Pinpoint the cell where the given text exists, returning its [X, Y] midpoint coordinate. 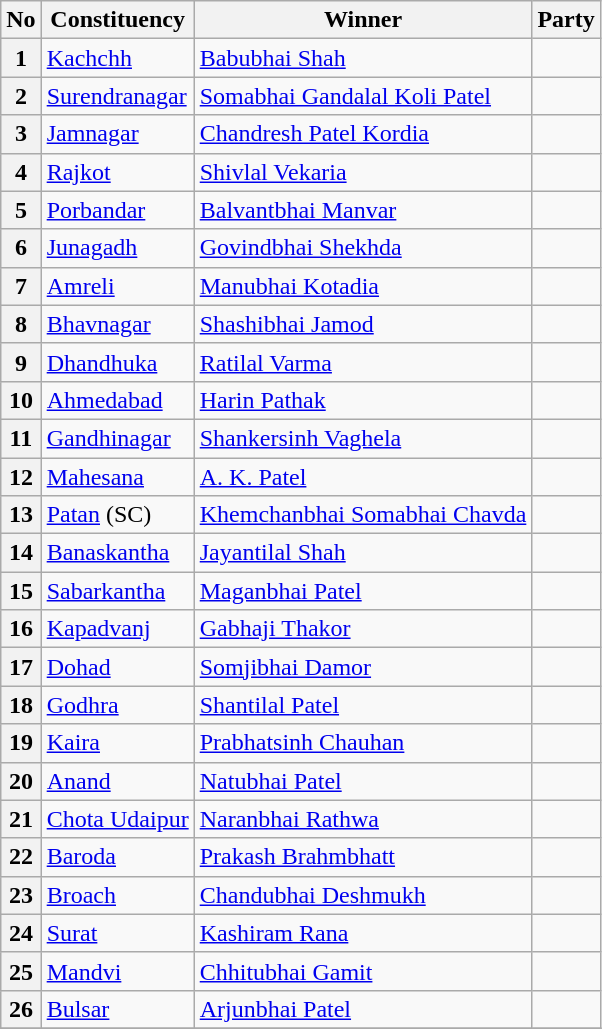
Ahmedabad [118, 400]
Winner [363, 20]
Rajkot [118, 172]
A. K. Patel [363, 477]
21 [21, 819]
No [21, 20]
Chota Udaipur [118, 819]
Chhitubhai Gamit [363, 971]
Shankersinh Vaghela [363, 438]
Maganbhai Patel [363, 591]
Natubhai Patel [363, 781]
Broach [118, 895]
14 [21, 553]
Surat [118, 933]
8 [21, 324]
23 [21, 895]
Manubhai Kotadia [363, 286]
6 [21, 248]
Jamnagar [118, 134]
Bulsar [118, 1009]
17 [21, 667]
11 [21, 438]
Ratilal Varma [363, 362]
Kapadvanj [118, 629]
Anand [118, 781]
Junagadh [118, 248]
Mandvi [118, 971]
Harin Pathak [363, 400]
9 [21, 362]
Godhra [118, 705]
1 [21, 58]
Jayantilal Shah [363, 553]
Party [566, 20]
15 [21, 591]
Kachchh [118, 58]
24 [21, 933]
Balvantbhai Manvar [363, 210]
Porbandar [118, 210]
Baroda [118, 857]
Constituency [118, 20]
7 [21, 286]
Kaira [118, 743]
Somjibhai Damor [363, 667]
5 [21, 210]
Mahesana [118, 477]
Chandresh Patel Kordia [363, 134]
Amreli [118, 286]
Prakash Brahmbhatt [363, 857]
2 [21, 96]
Babubhai Shah [363, 58]
Prabhatsinh Chauhan [363, 743]
Gabhaji Thakor [363, 629]
Somabhai Gandalal Koli Patel [363, 96]
16 [21, 629]
26 [21, 1009]
Dhandhuka [118, 362]
Sabarkantha [118, 591]
Shashibhai Jamod [363, 324]
20 [21, 781]
Gandhinagar [118, 438]
25 [21, 971]
Kashiram Rana [363, 933]
4 [21, 172]
10 [21, 400]
Dohad [118, 667]
18 [21, 705]
22 [21, 857]
Patan (SC) [118, 515]
Govindbhai Shekhda [363, 248]
Naranbhai Rathwa [363, 819]
Khemchanbhai Somabhai Chavda [363, 515]
Shantilal Patel [363, 705]
Arjunbhai Patel [363, 1009]
19 [21, 743]
Shivlal Vekaria [363, 172]
Banaskantha [118, 553]
Chandubhai Deshmukh [363, 895]
Bhavnagar [118, 324]
Surendranagar [118, 96]
13 [21, 515]
3 [21, 134]
12 [21, 477]
